Provide the (X, Y) coordinate of the cell's center where the given text is located.  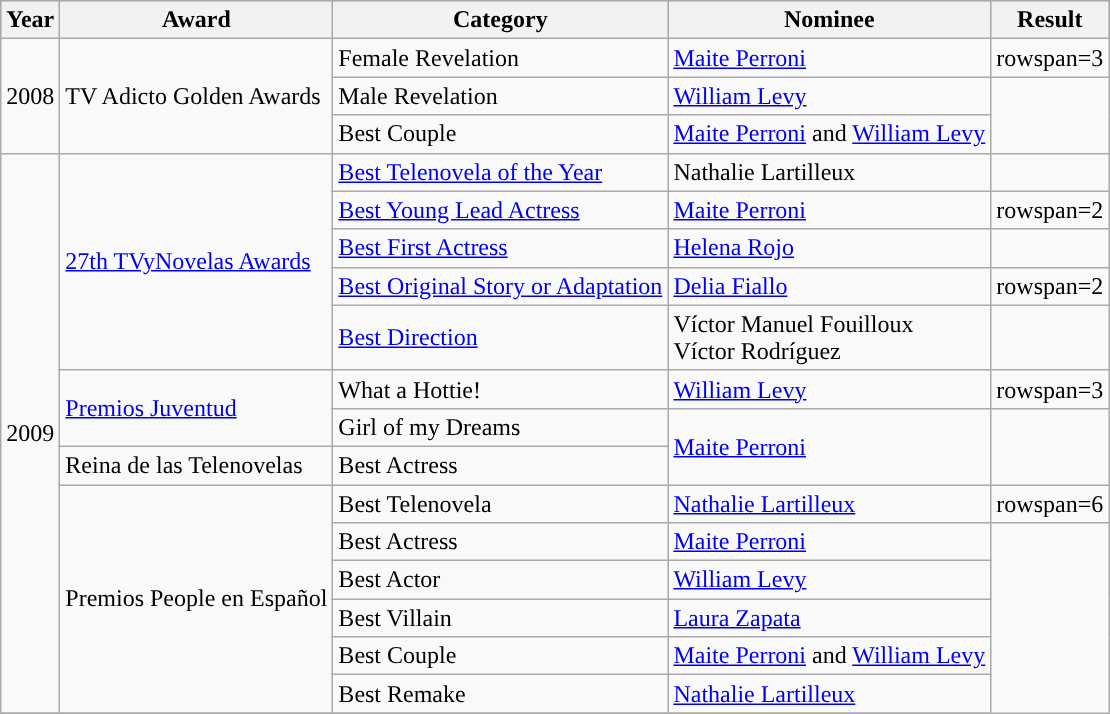
27th TVyNovelas Awards (196, 262)
Víctor Manuel FouillouxVíctor Rodríguez (830, 338)
Helena Rojo (830, 248)
Nominee (830, 20)
rowspan=6 (1050, 503)
Laura Zapata (830, 618)
Best Telenovela (500, 503)
Award (196, 20)
Best Telenovela of the Year (500, 172)
Best Young Lead Actress (500, 210)
What a Hottie! (500, 389)
Best First Actress (500, 248)
Best Remake (500, 694)
Best Villain (500, 618)
2009 (30, 433)
Year (30, 20)
Best Actor (500, 580)
Best Direction (500, 338)
Reina de las Telenovelas (196, 465)
Premios Juventud (196, 408)
Best Original Story or Adaptation (500, 286)
Delia Fiallo (830, 286)
Premios People en Español (196, 598)
Male Revelation (500, 96)
Female Revelation (500, 58)
Girl of my Dreams (500, 427)
Category (500, 20)
Result (1050, 20)
2008 (30, 96)
TV Adicto Golden Awards (196, 96)
